Return the [x, y] coordinate for the center point of the cell that contains the specified text.  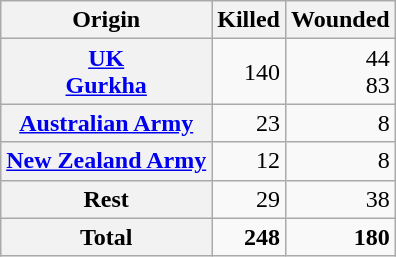
UKGurkha [106, 72]
38 [340, 199]
180 [340, 237]
4483 [340, 72]
12 [249, 161]
Australian Army [106, 123]
248 [249, 237]
Origin [106, 20]
Total [106, 237]
New Zealand Army [106, 161]
Wounded [340, 20]
Killed [249, 20]
140 [249, 72]
29 [249, 199]
23 [249, 123]
Rest [106, 199]
